Find where the given text appears and provide that cell's center as (X, Y) coordinate. 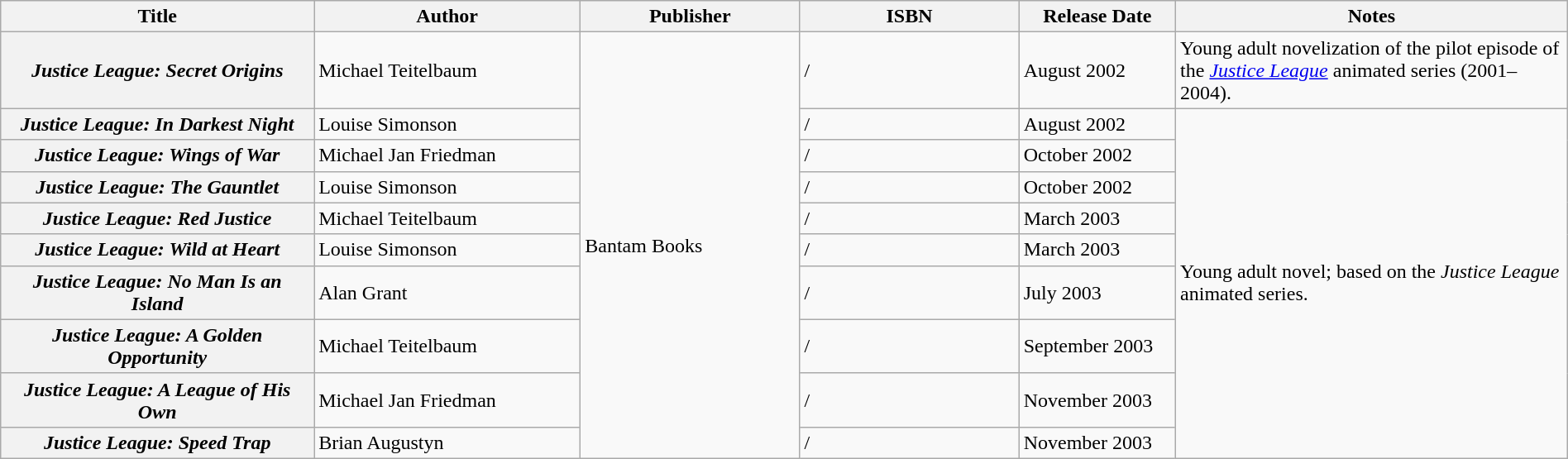
Justice League: Wings of War (157, 155)
Justice League: The Gauntlet (157, 187)
Young adult novelization of the pilot episode of the Justice League animated series (2001–2004). (1372, 70)
Notes (1372, 17)
Justice League: Wild at Heart (157, 250)
Young adult novel; based on the Justice League animated series. (1372, 284)
Justice League: A Golden Opportunity (157, 346)
Justice League: A League of His Own (157, 400)
Justice League: No Man Is an Island (157, 293)
Justice League: Red Justice (157, 218)
Justice League: Speed Trap (157, 442)
Release Date (1097, 17)
Author (447, 17)
July 2003 (1097, 293)
September 2003 (1097, 346)
Bantam Books (690, 246)
Brian Augustyn (447, 442)
Justice League: In Darkest Night (157, 124)
ISBN (910, 17)
Justice League: Secret Origins (157, 70)
Publisher (690, 17)
Title (157, 17)
Alan Grant (447, 293)
